Detect which cell encompasses the target text, then output its (x, y) center coordinate. 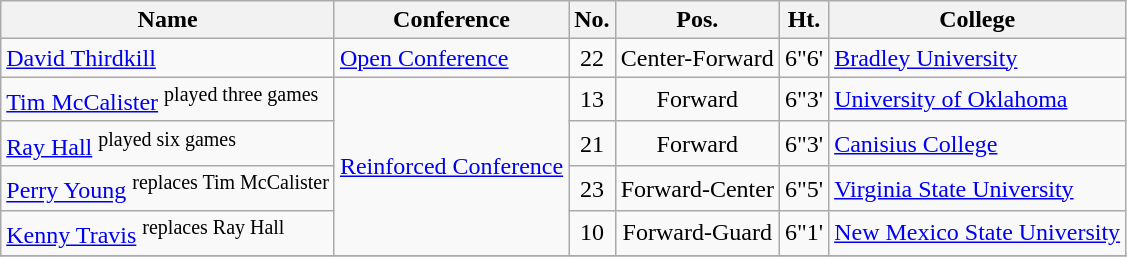
Ray Hall played six games (168, 144)
Reinforced Conference (451, 166)
13 (592, 100)
10 (592, 234)
Forward-Guard (697, 234)
Open Conference (451, 58)
College (978, 20)
Perry Young replaces Tim McCalister (168, 188)
New Mexico State University (978, 234)
6"1' (804, 234)
Conference (451, 20)
21 (592, 144)
Canisius College (978, 144)
Kenny Travis replaces Ray Hall (168, 234)
22 (592, 58)
University of Oklahoma (978, 100)
Forward-Center (697, 188)
Tim McCalister played three games (168, 100)
Center-Forward (697, 58)
Name (168, 20)
Virginia State University (978, 188)
23 (592, 188)
Bradley University (978, 58)
6"6' (804, 58)
David Thirdkill (168, 58)
6"5' (804, 188)
Ht. (804, 20)
Pos. (697, 20)
No. (592, 20)
